For the text-containing cell, return its midpoint in (X, Y) coordinate format. 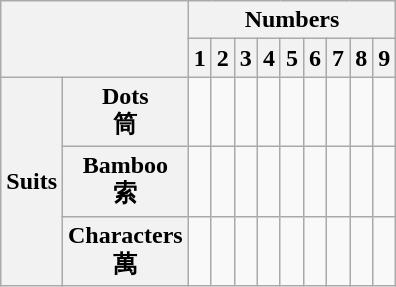
6 (316, 58)
8 (362, 58)
9 (384, 58)
1 (200, 58)
7 (338, 58)
2 (222, 58)
4 (268, 58)
Bamboo索 (126, 181)
Suits (32, 182)
3 (246, 58)
Characters萬 (126, 251)
5 (292, 58)
Dots筒 (126, 112)
Numbers (292, 20)
